Determine the [x, y] coordinate at the center of the cell enclosing the given text.  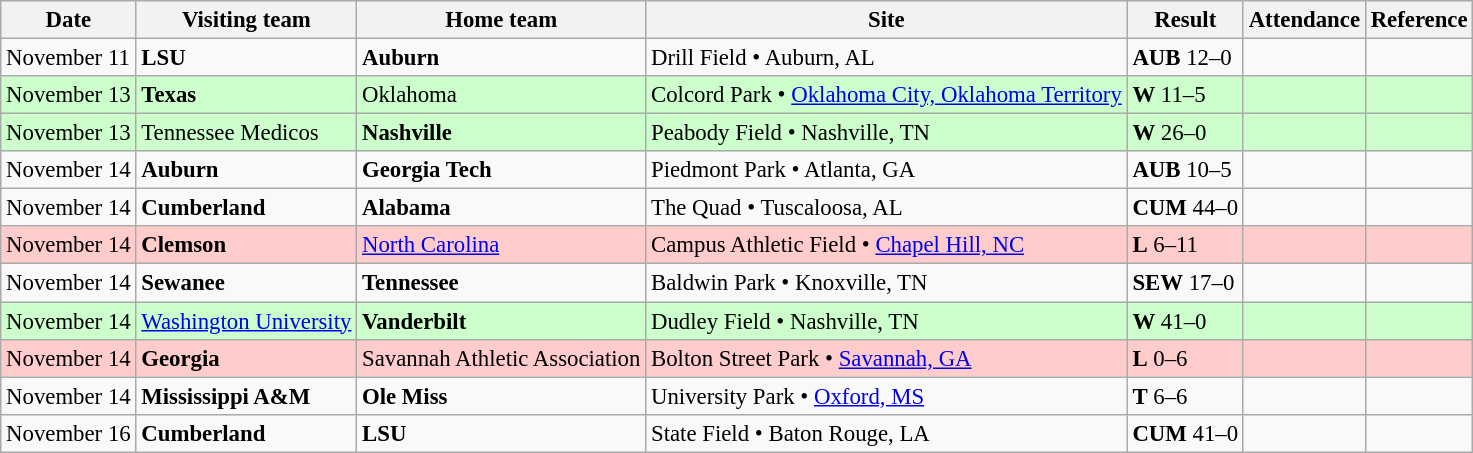
Reference [1419, 20]
W 26–0 [1185, 133]
Visiting team [246, 20]
SEW 17–0 [1185, 283]
Nashville [502, 133]
Savannah Athletic Association [502, 358]
Ole Miss [502, 396]
Campus Athletic Field • Chapel Hill, NC [886, 245]
CUM 41–0 [1185, 433]
Bolton Street Park • Savannah, GA [886, 358]
W 41–0 [1185, 321]
Alabama [502, 208]
University Park • Oxford, MS [886, 396]
Piedmont Park • Atlanta, GA [886, 170]
Baldwin Park • Knoxville, TN [886, 283]
Home team [502, 20]
L 0–6 [1185, 358]
AUB 10–5 [1185, 170]
Georgia [246, 358]
CUM 44–0 [1185, 208]
Vanderbilt [502, 321]
State Field • Baton Rouge, LA [886, 433]
Clemson [246, 245]
T 6–6 [1185, 396]
AUB 12–0 [1185, 58]
Texas [246, 95]
Colcord Park • Oklahoma City, Oklahoma Territory [886, 95]
Tennessee [502, 283]
W 11–5 [1185, 95]
Dudley Field • Nashville, TN [886, 321]
Drill Field • Auburn, AL [886, 58]
Oklahoma [502, 95]
Attendance [1304, 20]
L 6–11 [1185, 245]
The Quad • Tuscaloosa, AL [886, 208]
Georgia Tech [502, 170]
Washington University [246, 321]
Mississippi A&M [246, 396]
Sewanee [246, 283]
Result [1185, 20]
Tennessee Medicos [246, 133]
Site [886, 20]
North Carolina [502, 245]
November 16 [68, 433]
Date [68, 20]
Peabody Field • Nashville, TN [886, 133]
November 11 [68, 58]
